For the text-containing cell, return its midpoint in [X, Y] coordinate format. 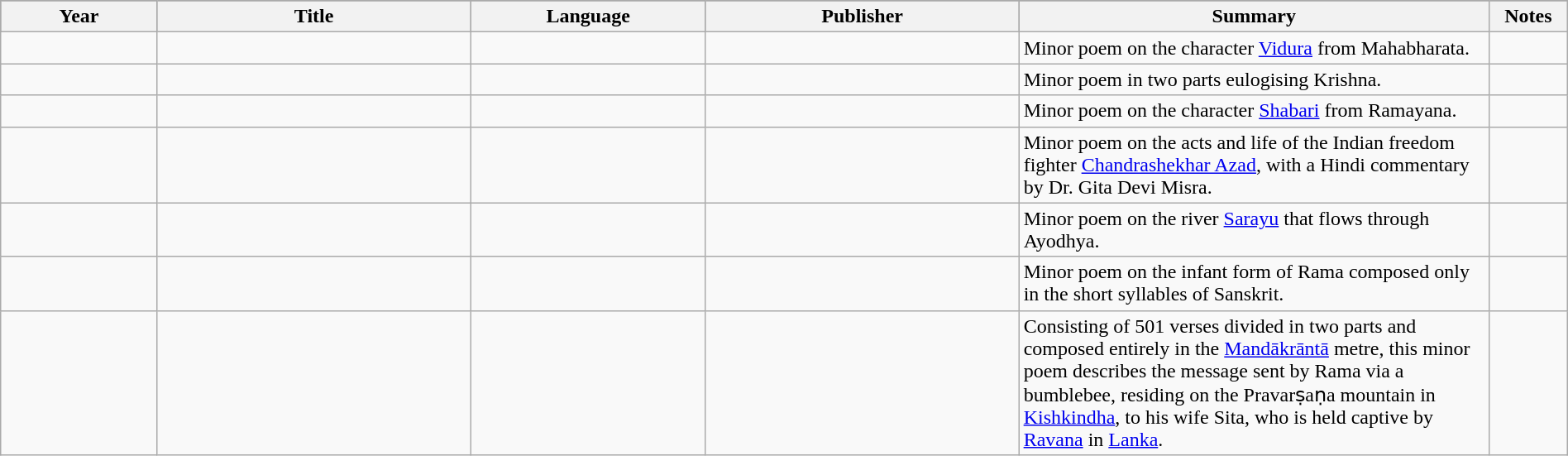
Minor poem on the character Vidura from Mahabharata. [1254, 48]
Minor poem on the character Shabari from Ramayana. [1254, 111]
Minor poem on the infant form of Rama composed only in the short syllables of Sanskrit. [1254, 283]
Summary [1254, 17]
Minor poem on the acts and life of the Indian freedom fighter Chandrashekhar Azad, with a Hindi commentary by Dr. Gita Devi Misra. [1254, 165]
Publisher [862, 17]
Title [314, 17]
Minor poem in two parts eulogising Krishna. [1254, 79]
Language [588, 17]
Year [79, 17]
Minor poem on the river Sarayu that flows through Ayodhya. [1254, 230]
Notes [1528, 17]
